Scan for the cell matching the given text and deliver its [X, Y] coordinate at center. 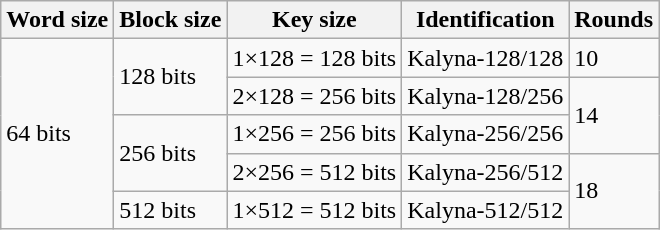
1×512 = 512 bits [314, 210]
10 [614, 58]
2×256 = 512 bits [314, 172]
128 bits [170, 77]
256 bits [170, 153]
Word size [58, 20]
1×128 = 128 bits [314, 58]
Block size [170, 20]
Kalyna-256/512 [486, 172]
Kalyna-128/128 [486, 58]
Identification [486, 20]
64 bits [58, 134]
Key size [314, 20]
2×128 = 256 bits [314, 96]
Rounds [614, 20]
Kalyna-128/256 [486, 96]
Kalyna-256/256 [486, 134]
14 [614, 115]
512 bits [170, 210]
1×256 = 256 bits [314, 134]
18 [614, 191]
Kalyna-512/512 [486, 210]
